Detect which cell encompasses the target text, then output its [X, Y] center coordinate. 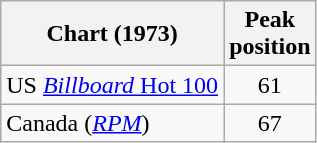
67 [270, 123]
US Billboard Hot 100 [112, 85]
Chart (1973) [112, 34]
Canada (RPM) [112, 123]
61 [270, 85]
Peakposition [270, 34]
